Return (X, Y) of the center of cell containing provided text 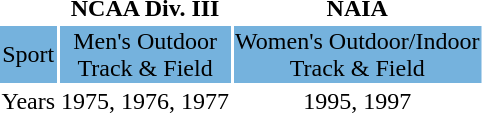
Sport (28, 54)
Women's Outdoor/IndoorTrack & Field (358, 54)
Men's OutdoorTrack & Field (146, 54)
